Pinpoint the cell where the given text exists, returning its (x, y) midpoint coordinate. 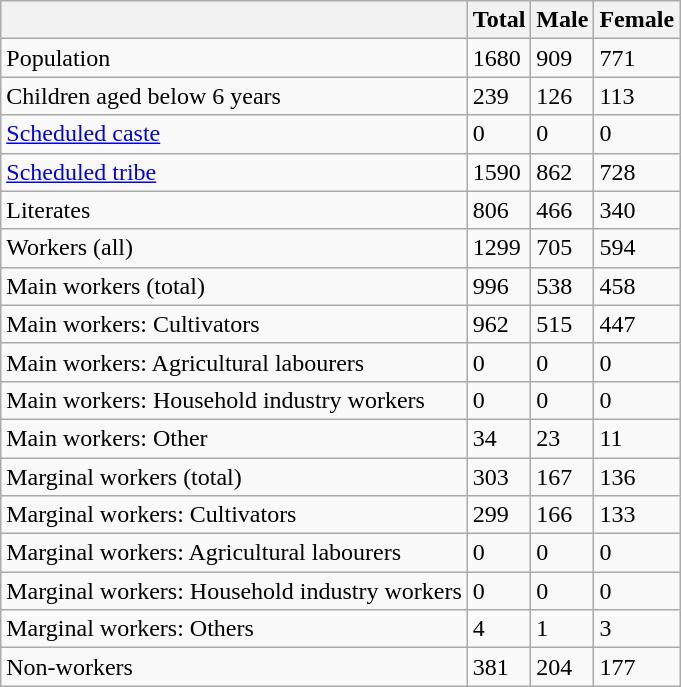
133 (637, 515)
594 (637, 248)
Main workers: Household industry workers (234, 400)
Marginal workers (total) (234, 477)
1680 (499, 58)
466 (562, 210)
771 (637, 58)
167 (562, 477)
166 (562, 515)
728 (637, 172)
177 (637, 667)
4 (499, 629)
458 (637, 286)
34 (499, 438)
515 (562, 324)
Scheduled tribe (234, 172)
1299 (499, 248)
Literates (234, 210)
Main workers (total) (234, 286)
909 (562, 58)
11 (637, 438)
3 (637, 629)
Workers (all) (234, 248)
303 (499, 477)
126 (562, 96)
Main workers: Other (234, 438)
Scheduled caste (234, 134)
705 (562, 248)
Population (234, 58)
23 (562, 438)
299 (499, 515)
Total (499, 20)
113 (637, 96)
538 (562, 286)
Children aged below 6 years (234, 96)
Male (562, 20)
962 (499, 324)
239 (499, 96)
806 (499, 210)
Non-workers (234, 667)
381 (499, 667)
Marginal workers: Others (234, 629)
Marginal workers: Cultivators (234, 515)
136 (637, 477)
204 (562, 667)
Marginal workers: Agricultural labourers (234, 553)
340 (637, 210)
Marginal workers: Household industry workers (234, 591)
447 (637, 324)
862 (562, 172)
Female (637, 20)
Main workers: Agricultural labourers (234, 362)
1 (562, 629)
1590 (499, 172)
Main workers: Cultivators (234, 324)
996 (499, 286)
